Return (X, Y) of the center of cell containing provided text 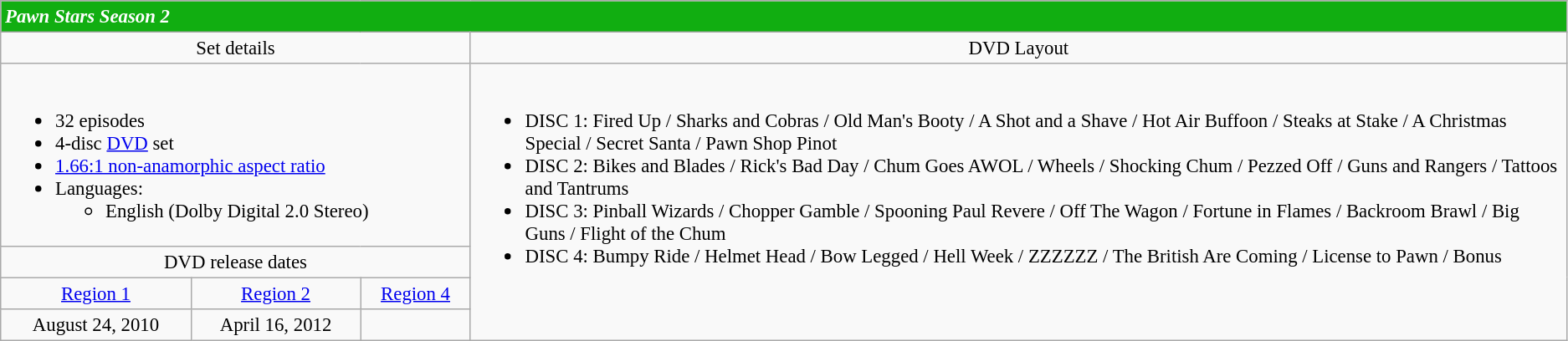
April 16, 2012 (276, 324)
32 episodes4-disc DVD set1.66:1 non-anamorphic aspect ratioLanguages:English (Dolby Digital 2.0 Stereo) (236, 155)
August 24, 2010 (96, 324)
DVD release dates (236, 262)
Region 4 (415, 293)
Set details (236, 48)
Region 1 (96, 293)
DVD Layout (1018, 48)
Region 2 (276, 293)
Pawn Stars Season 2 (784, 17)
